Determine the (x, y) coordinate at the center of the cell enclosing the given text.  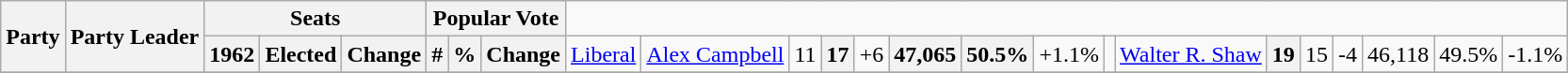
% (465, 54)
15 (1317, 54)
Alex Campbell (716, 54)
Liberal (604, 54)
Party (33, 36)
+6 (872, 54)
+1.1% (1070, 54)
Walter R. Shaw (1191, 54)
Elected (301, 54)
17 (838, 54)
47,065 (925, 54)
-1.1% (1535, 54)
46,118 (1398, 54)
Party Leader (135, 36)
Popular Vote (496, 19)
1962 (232, 54)
11 (805, 54)
# (437, 54)
-4 (1347, 54)
Seats (315, 19)
49.5% (1469, 54)
19 (1283, 54)
50.5% (998, 54)
